Determine the [x, y] coordinate at the center of the cell enclosing the given text.  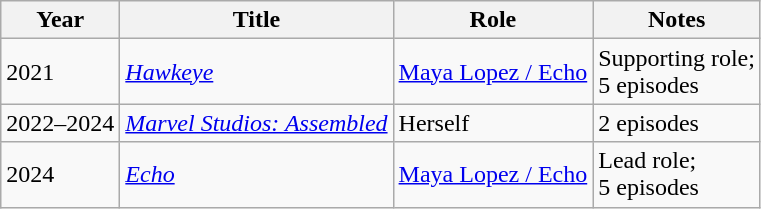
Role [493, 20]
Title [256, 20]
Supporting role;5 episodes [677, 72]
Echo [256, 174]
2021 [60, 72]
Year [60, 20]
2024 [60, 174]
Notes [677, 20]
Herself [493, 123]
Marvel Studios: Assembled [256, 123]
2022–2024 [60, 123]
Lead role;5 episodes [677, 174]
2 episodes [677, 123]
Hawkeye [256, 72]
